Search for the cell housing the specified text and yield its (x, y) center coordinate. 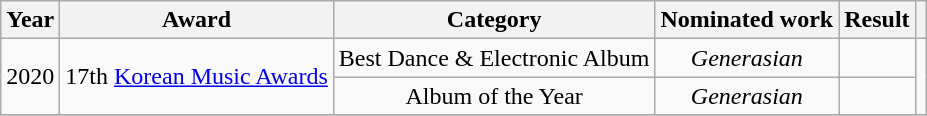
Result (877, 20)
17th Korean Music Awards (196, 77)
Category (494, 20)
2020 (30, 77)
Year (30, 20)
Best Dance & Electronic Album (494, 58)
Album of the Year (494, 96)
Award (196, 20)
Nominated work (747, 20)
